Search for the cell housing the specified text and yield its [x, y] center coordinate. 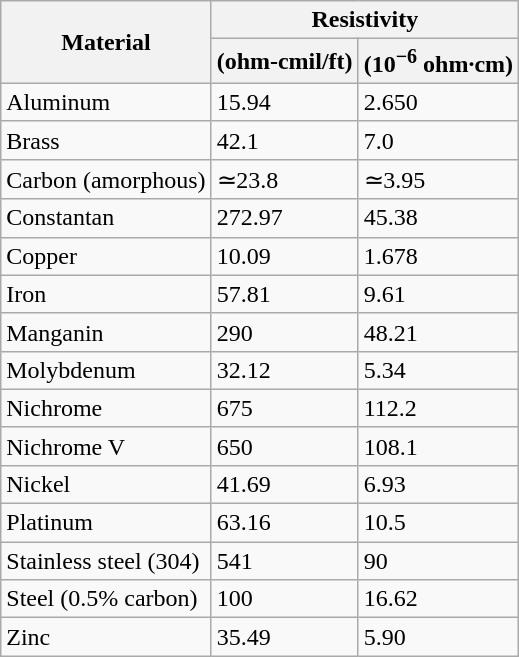
Aluminum [106, 102]
108.1 [438, 446]
35.49 [284, 637]
9.61 [438, 294]
112.2 [438, 408]
541 [284, 561]
Nichrome V [106, 446]
63.16 [284, 523]
Molybdenum [106, 370]
2.650 [438, 102]
290 [284, 332]
57.81 [284, 294]
Copper [106, 256]
5.34 [438, 370]
(10−6 ohm·cm) [438, 62]
100 [284, 599]
Stainless steel (304) [106, 561]
Carbon (amorphous) [106, 179]
Manganin [106, 332]
Zinc [106, 637]
7.0 [438, 140]
Iron [106, 294]
Constantan [106, 218]
650 [284, 446]
Brass [106, 140]
≃3.95 [438, 179]
Material [106, 42]
15.94 [284, 102]
42.1 [284, 140]
48.21 [438, 332]
675 [284, 408]
272.97 [284, 218]
16.62 [438, 599]
5.90 [438, 637]
≃23.8 [284, 179]
1.678 [438, 256]
90 [438, 561]
41.69 [284, 484]
32.12 [284, 370]
10.5 [438, 523]
10.09 [284, 256]
6.93 [438, 484]
(ohm-cmil/ft) [284, 62]
Resistivity [364, 20]
Steel (0.5% carbon) [106, 599]
Nickel [106, 484]
Nichrome [106, 408]
45.38 [438, 218]
Platinum [106, 523]
